Pinpoint the cell where the given text exists, returning its (x, y) midpoint coordinate. 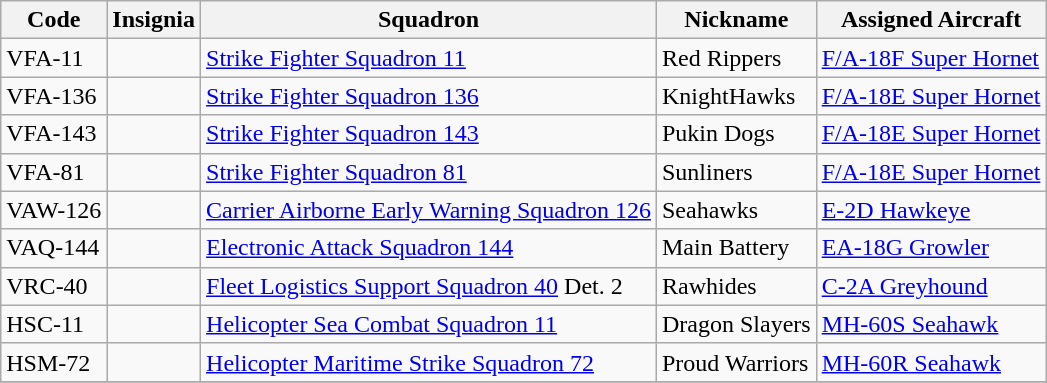
Squadron (429, 20)
Main Battery (736, 248)
Fleet Logistics Support Squadron 40 Det. 2 (429, 286)
Strike Fighter Squadron 81 (429, 172)
KnightHawks (736, 96)
E-2D Hawkeye (931, 210)
Strike Fighter Squadron 11 (429, 58)
MH-60S Seahawk (931, 324)
Insignia (154, 20)
EA-18G Growler (931, 248)
Nickname (736, 20)
VRC-40 (54, 286)
VFA-143 (54, 134)
Dragon Slayers (736, 324)
Rawhides (736, 286)
VFA-11 (54, 58)
Helicopter Sea Combat Squadron 11 (429, 324)
Electronic Attack Squadron 144 (429, 248)
Carrier Airborne Early Warning Squadron 126 (429, 210)
Red Rippers (736, 58)
Sunliners (736, 172)
VAQ-144 (54, 248)
MH-60R Seahawk (931, 362)
HSC-11 (54, 324)
Proud Warriors (736, 362)
Assigned Aircraft (931, 20)
Pukin Dogs (736, 134)
Strike Fighter Squadron 143 (429, 134)
Strike Fighter Squadron 136 (429, 96)
Helicopter Maritime Strike Squadron 72 (429, 362)
VAW-126 (54, 210)
Code (54, 20)
C-2A Greyhound (931, 286)
VFA-136 (54, 96)
F/A-18F Super Hornet (931, 58)
VFA-81 (54, 172)
Seahawks (736, 210)
HSM-72 (54, 362)
